Scan for the cell matching the given text and deliver its [X, Y] coordinate at center. 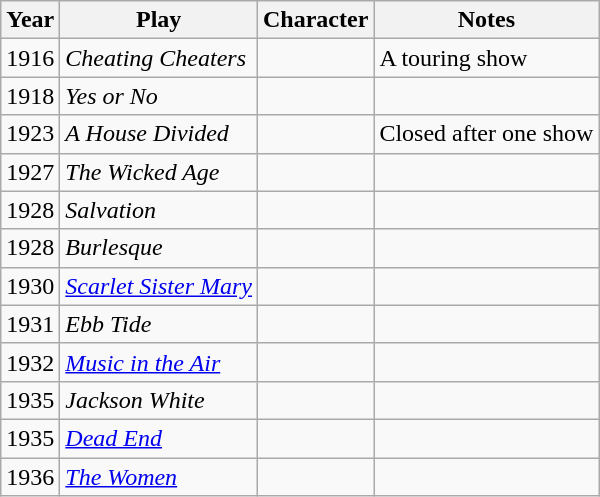
Play [159, 20]
1916 [30, 58]
Dead End [159, 438]
Cheating Cheaters [159, 58]
Salvation [159, 210]
The Wicked Age [159, 172]
The Women [159, 477]
Year [30, 20]
A House Divided [159, 134]
1936 [30, 477]
Ebb Tide [159, 324]
1918 [30, 96]
A touring show [486, 58]
Closed after one show [486, 134]
1930 [30, 286]
Yes or No [159, 96]
1923 [30, 134]
Burlesque [159, 248]
Music in the Air [159, 362]
Character [316, 20]
Jackson White [159, 400]
1932 [30, 362]
1931 [30, 324]
Scarlet Sister Mary [159, 286]
Notes [486, 20]
1927 [30, 172]
